Return (x, y) of the center of cell containing provided text 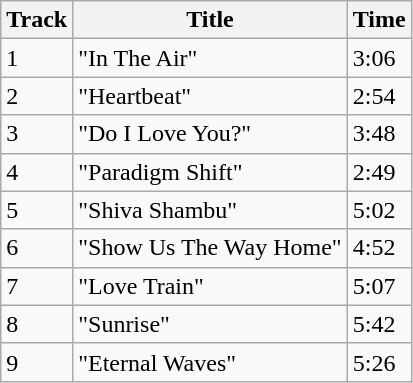
Title (210, 20)
8 (37, 324)
5:07 (379, 286)
"Shiva Shambu" (210, 210)
5:42 (379, 324)
2:49 (379, 172)
"Show Us The Way Home" (210, 248)
"Heartbeat" (210, 96)
3:48 (379, 134)
3:06 (379, 58)
3 (37, 134)
1 (37, 58)
4 (37, 172)
2:54 (379, 96)
"Do I Love You?" (210, 134)
2 (37, 96)
5 (37, 210)
Track (37, 20)
6 (37, 248)
5:02 (379, 210)
"Eternal Waves" (210, 362)
7 (37, 286)
"In The Air" (210, 58)
9 (37, 362)
5:26 (379, 362)
"Sunrise" (210, 324)
4:52 (379, 248)
Time (379, 20)
"Paradigm Shift" (210, 172)
"Love Train" (210, 286)
